Locate the cell with the specified text and output its (X, Y) center coordinate. 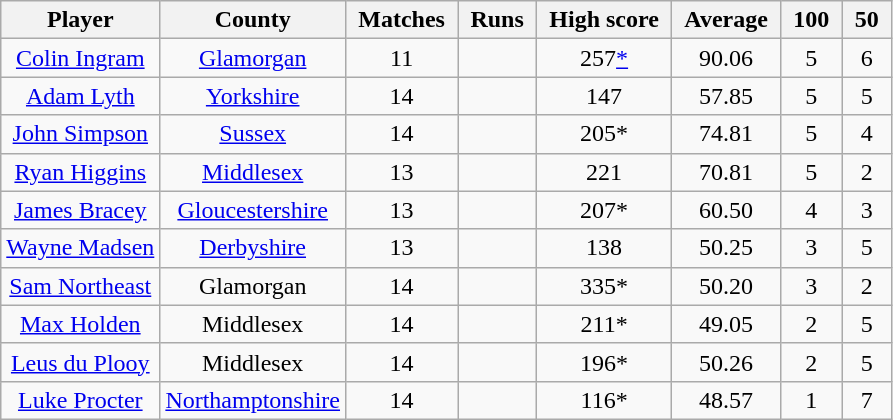
50.20 (726, 286)
Derbyshire (253, 248)
6 (867, 58)
Northamptonshire (253, 400)
49.05 (726, 324)
50.25 (726, 248)
196* (604, 362)
221 (604, 172)
Gloucestershire (253, 210)
207* (604, 210)
Luke Procter (80, 400)
Wayne Madsen (80, 248)
John Simpson (80, 134)
116* (604, 400)
74.81 (726, 134)
211* (604, 324)
Yorkshire (253, 96)
Adam Lyth (80, 96)
Colin Ingram (80, 58)
147 (604, 96)
57.85 (726, 96)
50 (867, 20)
50.26 (726, 362)
County (253, 20)
Matches (402, 20)
138 (604, 248)
Ryan Higgins (80, 172)
High score (604, 20)
257* (604, 58)
Leus du Plooy (80, 362)
60.50 (726, 210)
335* (604, 286)
1 (812, 400)
Sussex (253, 134)
Player (80, 20)
Max Holden (80, 324)
100 (812, 20)
7 (867, 400)
90.06 (726, 58)
70.81 (726, 172)
James Bracey (80, 210)
11 (402, 58)
Runs (498, 20)
Sam Northeast (80, 286)
205* (604, 134)
48.57 (726, 400)
Average (726, 20)
